Scan for the cell matching the given text and deliver its (x, y) coordinate at center. 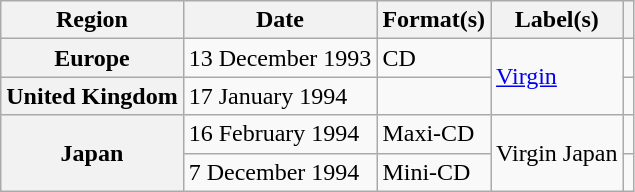
Virgin Japan (557, 153)
Label(s) (557, 20)
Mini-CD (434, 172)
Maxi-CD (434, 134)
Virgin (557, 77)
Europe (92, 58)
17 January 1994 (280, 96)
16 February 1994 (280, 134)
Format(s) (434, 20)
13 December 1993 (280, 58)
Region (92, 20)
CD (434, 58)
7 December 1994 (280, 172)
Japan (92, 153)
United Kingdom (92, 96)
Date (280, 20)
